Provide the [x, y] coordinate of the cell's center where the given text is located.  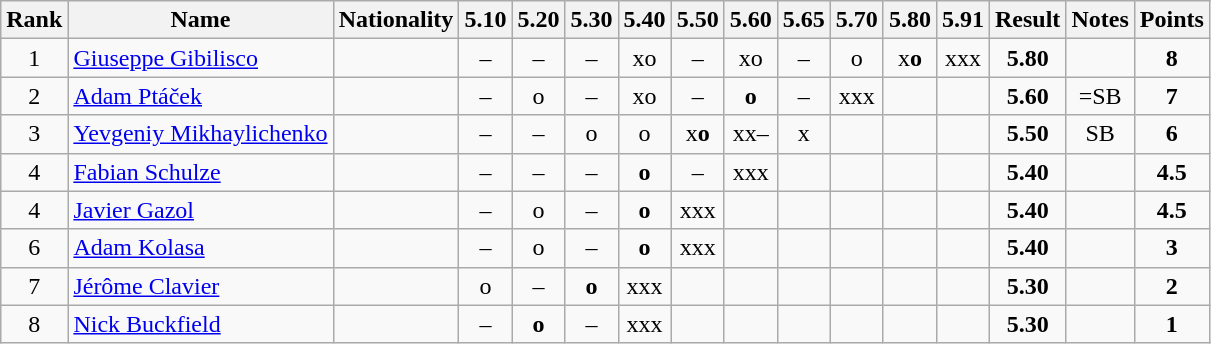
5.20 [538, 20]
5.65 [804, 20]
Yevgeniy Mikhaylichenko [200, 134]
Nationality [396, 20]
5.10 [486, 20]
Name [200, 20]
Fabian Schulze [200, 172]
Jérôme Clavier [200, 286]
5.70 [856, 20]
Giuseppe Gibilisco [200, 58]
Notes [1100, 20]
Rank [34, 20]
Nick Buckfield [200, 324]
SB [1100, 134]
5.91 [962, 20]
Adam Ptáček [200, 96]
=SB [1100, 96]
Points [1172, 20]
Adam Kolasa [200, 248]
Javier Gazol [200, 210]
Result [1027, 20]
x [804, 134]
xx– [750, 134]
